Scan for the cell matching the given text and deliver its [x, y] coordinate at center. 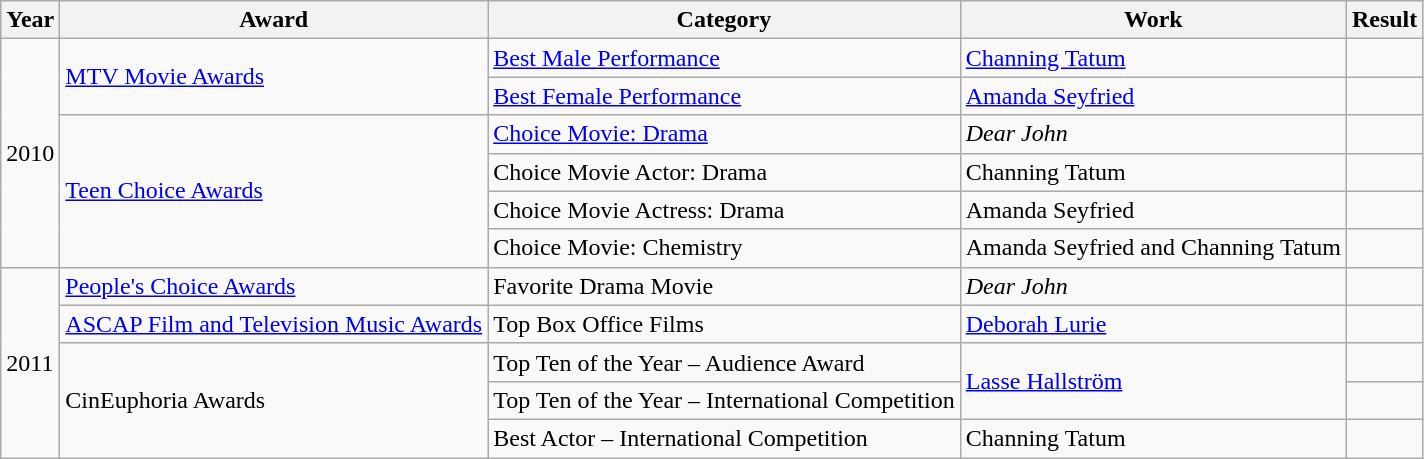
Result [1384, 20]
CinEuphoria Awards [274, 400]
Best Female Performance [724, 96]
Work [1153, 20]
Category [724, 20]
People's Choice Awards [274, 286]
Choice Movie Actress: Drama [724, 210]
Choice Movie Actor: Drama [724, 172]
2011 [30, 362]
Choice Movie: Drama [724, 134]
Top Ten of the Year – International Competition [724, 400]
ASCAP Film and Television Music Awards [274, 324]
Lasse Hallström [1153, 381]
Top Box Office Films [724, 324]
2010 [30, 153]
Teen Choice Awards [274, 191]
Year [30, 20]
Choice Movie: Chemistry [724, 248]
Award [274, 20]
Best Actor – International Competition [724, 438]
Top Ten of the Year – Audience Award [724, 362]
Best Male Performance [724, 58]
MTV Movie Awards [274, 77]
Favorite Drama Movie [724, 286]
Amanda Seyfried and Channing Tatum [1153, 248]
Deborah Lurie [1153, 324]
